Locate the cell with the specified text and output its (X, Y) center coordinate. 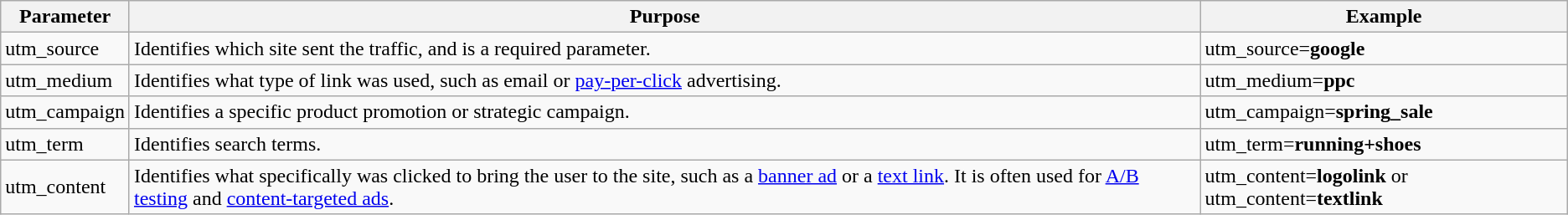
Purpose (665, 17)
Example (1384, 17)
utm_medium=ppc (1384, 80)
utm_content=logolink or utm_content=textlink (1384, 187)
utm_content (65, 187)
utm_term (65, 144)
Identifies search terms. (665, 144)
Identifies which site sent the traffic, and is a required parameter. (665, 49)
utm_source=google (1384, 49)
Parameter (65, 17)
utm_campaign=spring_sale (1384, 112)
utm_campaign (65, 112)
utm_medium (65, 80)
Identifies what type of link was used, such as email or pay-per-click advertising. (665, 80)
utm_source (65, 49)
utm_term=running+shoes (1384, 144)
Identifies a specific product promotion or strategic campaign. (665, 112)
